Search for the cell housing the specified text and yield its (X, Y) center coordinate. 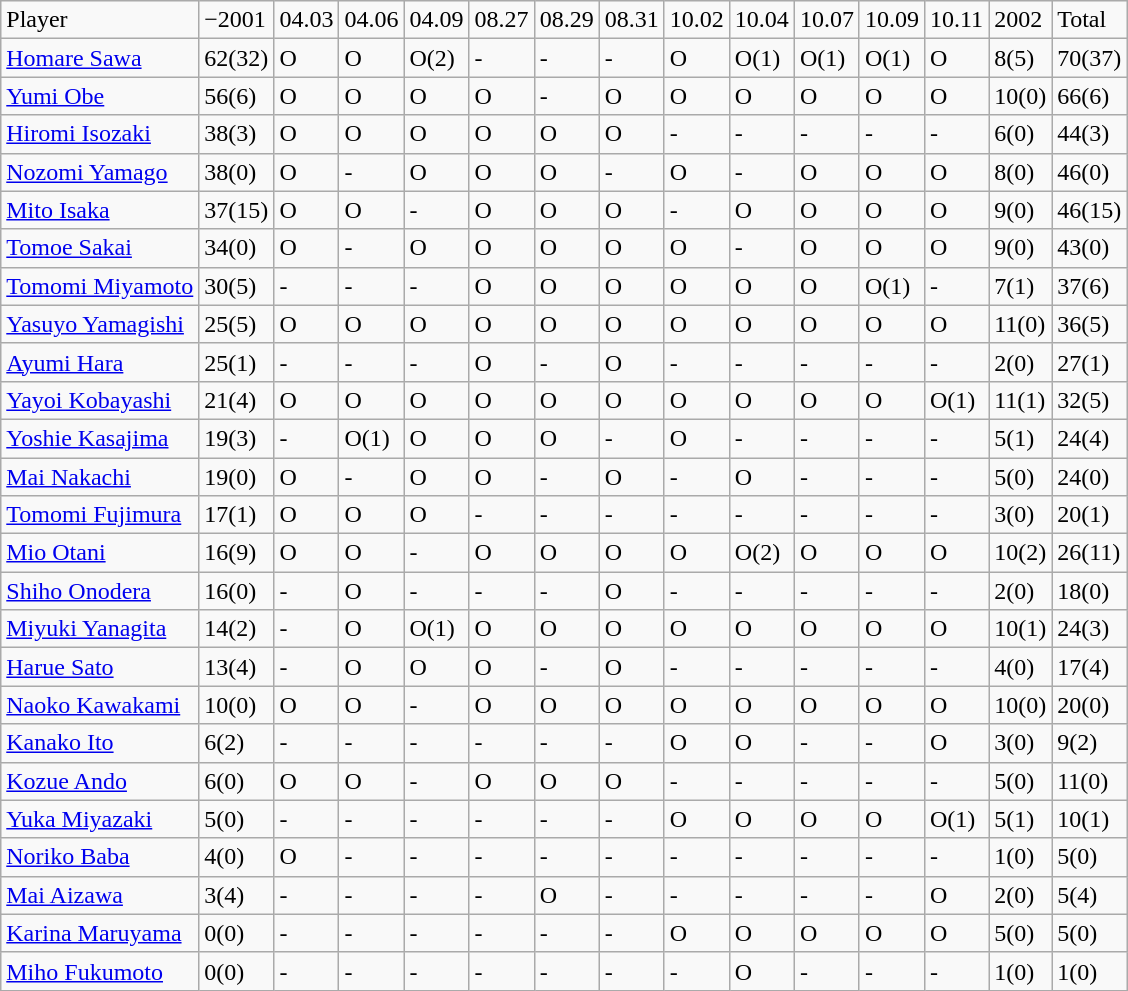
10.11 (956, 20)
08.27 (502, 20)
Tomoe Sakai (100, 248)
Tomomi Miyamoto (100, 286)
3(4) (236, 895)
Yuka Miyazaki (100, 819)
37(6) (1090, 286)
24(3) (1090, 629)
Karina Maruyama (100, 933)
Noriko Baba (100, 857)
62(32) (236, 58)
Naoko Kawakami (100, 705)
24(4) (1090, 438)
17(1) (236, 515)
Kozue Ando (100, 781)
Yasuyo Yamagishi (100, 324)
9(2) (1090, 743)
08.31 (632, 20)
10.09 (892, 20)
Yayoi Kobayashi (100, 400)
20(1) (1090, 515)
20(0) (1090, 705)
Miho Fukumoto (100, 971)
26(11) (1090, 553)
46(0) (1090, 172)
32(5) (1090, 400)
Mai Aizawa (100, 895)
18(0) (1090, 591)
5(4) (1090, 895)
Miyuki Yanagita (100, 629)
19(3) (236, 438)
36(5) (1090, 324)
2002 (1020, 20)
44(3) (1090, 134)
Yumi Obe (100, 96)
8(0) (1020, 172)
Homare Sawa (100, 58)
11(1) (1020, 400)
Player (100, 20)
Shiho Onodera (100, 591)
66(6) (1090, 96)
Hiromi Isozaki (100, 134)
−2001 (236, 20)
14(2) (236, 629)
38(3) (236, 134)
34(0) (236, 248)
10(2) (1020, 553)
10.07 (826, 20)
04.03 (306, 20)
04.06 (372, 20)
37(15) (236, 210)
6(2) (236, 743)
10.04 (762, 20)
56(6) (236, 96)
21(4) (236, 400)
04.09 (436, 20)
Mio Otani (100, 553)
13(4) (236, 667)
25(5) (236, 324)
Nozomi Yamago (100, 172)
43(0) (1090, 248)
70(37) (1090, 58)
16(9) (236, 553)
Ayumi Hara (100, 362)
46(15) (1090, 210)
Kanako Ito (100, 743)
08.29 (566, 20)
38(0) (236, 172)
Mai Nakachi (100, 477)
27(1) (1090, 362)
30(5) (236, 286)
8(5) (1020, 58)
Tomomi Fujimura (100, 515)
19(0) (236, 477)
10.02 (696, 20)
17(4) (1090, 667)
16(0) (236, 591)
7(1) (1020, 286)
Yoshie Kasajima (100, 438)
Mito Isaka (100, 210)
24(0) (1090, 477)
Harue Sato (100, 667)
25(1) (236, 362)
Total (1090, 20)
